Identify which cell holds the provided text, then report its [X, Y] central coordinate. 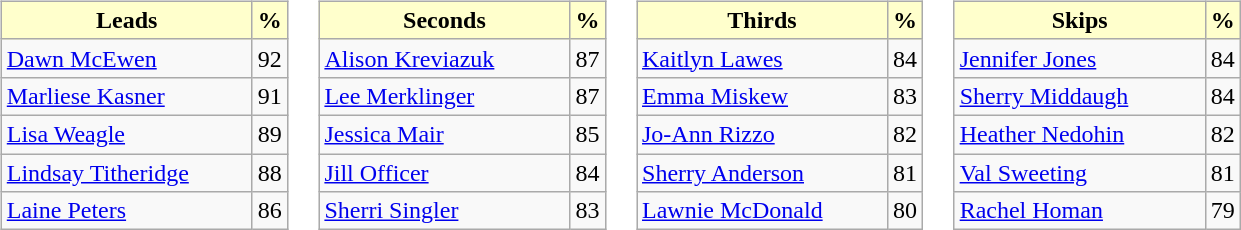
92 [270, 58]
91 [270, 96]
Laine Peters [126, 211]
Alison Kreviazuk [444, 58]
Jo-Ann Rizzo [762, 134]
Jessica Mair [444, 134]
Jennifer Jones [1080, 58]
Jill Officer [444, 173]
89 [270, 134]
88 [270, 173]
Rachel Homan [1080, 211]
Thirds [762, 20]
Marliese Kasner [126, 96]
Lawnie McDonald [762, 211]
80 [906, 211]
Val Sweeting [1080, 173]
Kaitlyn Lawes [762, 58]
79 [1222, 211]
Sherry Anderson [762, 173]
Leads [126, 20]
Dawn McEwen [126, 58]
Sherry Middaugh [1080, 96]
Lisa Weagle [126, 134]
Sherri Singler [444, 211]
Skips [1080, 20]
Lindsay Titheridge [126, 173]
85 [588, 134]
Lee Merklinger [444, 96]
Emma Miskew [762, 96]
Seconds [444, 20]
Heather Nedohin [1080, 134]
86 [270, 211]
